Extract the (X, Y) coordinate from the center of the cell holding the provided text.  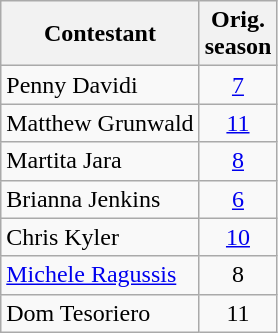
Michele Ragussis (100, 275)
Dom Tesoriero (100, 313)
7 (238, 85)
10 (238, 237)
Penny Davidi (100, 85)
Martita Jara (100, 161)
Orig.season (238, 34)
Brianna Jenkins (100, 199)
6 (238, 199)
Chris Kyler (100, 237)
Matthew Grunwald (100, 123)
Contestant (100, 34)
